Extract the [x, y] coordinate from the center of the cell holding the provided text.  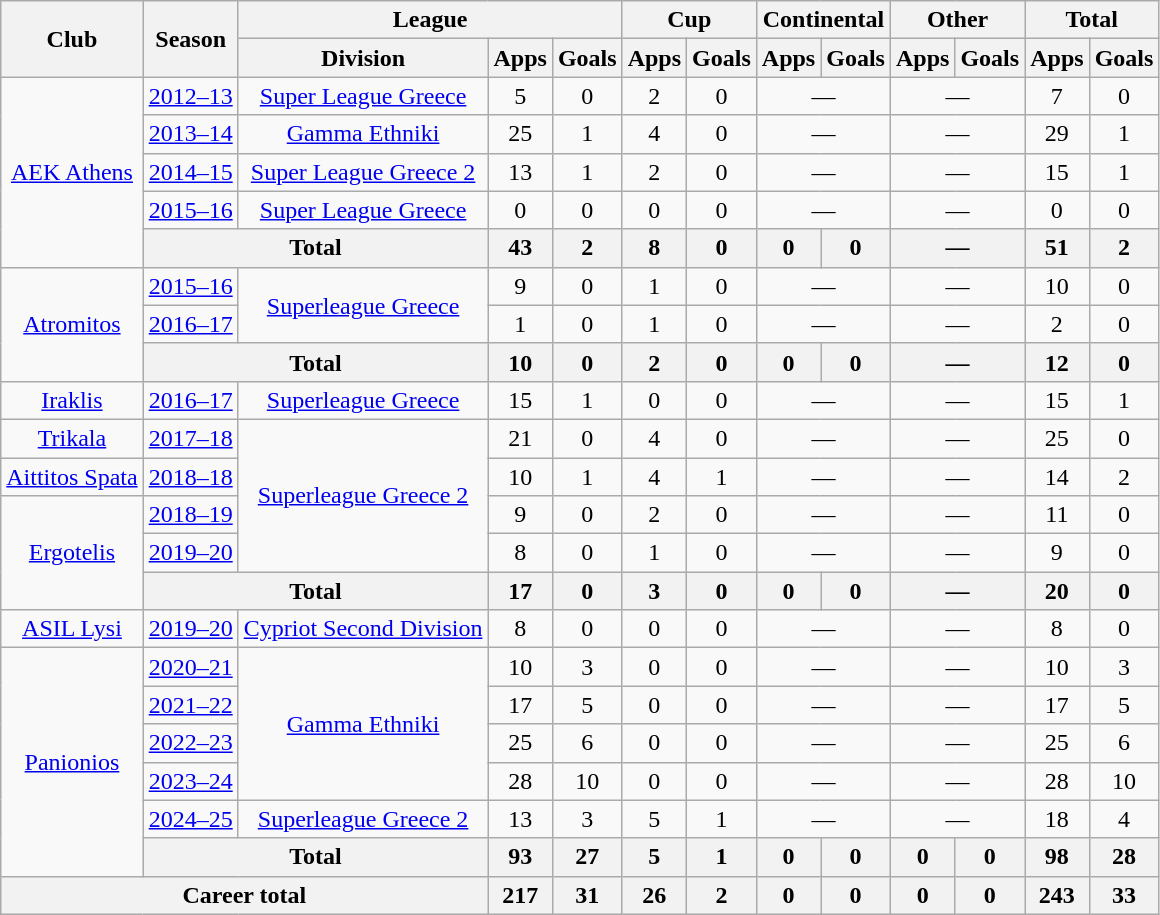
2021–22 [190, 705]
2020–21 [190, 667]
2017–18 [190, 438]
12 [1057, 362]
2024–25 [190, 819]
Cup [689, 20]
29 [1057, 134]
2013–14 [190, 134]
2018–19 [190, 515]
Trikala [72, 438]
27 [587, 857]
51 [1057, 248]
98 [1057, 857]
Atromitos [72, 324]
AEK Athens [72, 172]
Club [72, 39]
Ergotelis [72, 553]
Super League Greece 2 [363, 172]
33 [1124, 895]
League [430, 20]
2022–23 [190, 743]
31 [587, 895]
20 [1057, 591]
26 [654, 895]
7 [1057, 96]
11 [1057, 515]
18 [1057, 819]
243 [1057, 895]
Season [190, 39]
Cypriot Second Division [363, 629]
Other [957, 20]
14 [1057, 477]
217 [520, 895]
2023–24 [190, 781]
Continental [823, 20]
Division [363, 58]
93 [520, 857]
2012–13 [190, 96]
Aittitos Spata [72, 477]
ASIL Lysi [72, 629]
2018–18 [190, 477]
43 [520, 248]
2014–15 [190, 172]
21 [520, 438]
Iraklis [72, 400]
Panionios [72, 762]
Career total [244, 895]
